Scan for the cell matching the given text and deliver its (x, y) coordinate at center. 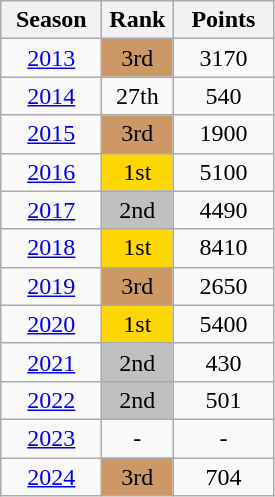
540 (224, 96)
2023 (52, 438)
2024 (52, 477)
4490 (224, 210)
2650 (224, 286)
Season (52, 20)
2013 (52, 58)
2018 (52, 248)
Points (224, 20)
704 (224, 477)
501 (224, 400)
2020 (52, 324)
5400 (224, 324)
2019 (52, 286)
2016 (52, 172)
2021 (52, 362)
2017 (52, 210)
1900 (224, 134)
27th (138, 96)
2015 (52, 134)
2014 (52, 96)
430 (224, 362)
5100 (224, 172)
Rank (138, 20)
3170 (224, 58)
2022 (52, 400)
8410 (224, 248)
